For the text-containing cell, return its midpoint in (X, Y) coordinate format. 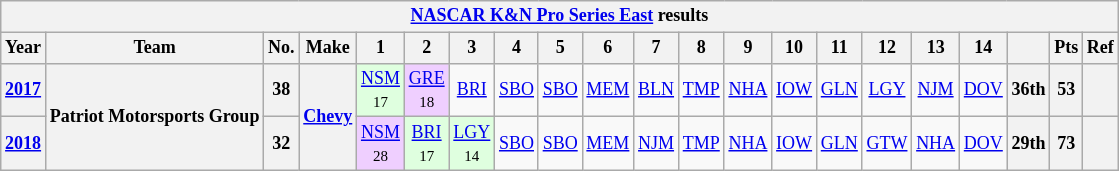
Team (154, 48)
LGY14 (472, 144)
2 (426, 48)
GRE18 (426, 90)
BRI17 (426, 144)
6 (608, 48)
2017 (24, 90)
GTW (887, 144)
NSM17 (381, 90)
5 (560, 48)
10 (794, 48)
Pts (1066, 48)
32 (282, 144)
9 (748, 48)
NSM28 (381, 144)
13 (936, 48)
Make (328, 48)
8 (701, 48)
LGY (887, 90)
12 (887, 48)
3 (472, 48)
BRI (472, 90)
Year (24, 48)
11 (839, 48)
36th (1028, 90)
2018 (24, 144)
NASCAR K&N Pro Series East results (560, 16)
Chevy (328, 116)
73 (1066, 144)
1 (381, 48)
No. (282, 48)
14 (983, 48)
BLN (656, 90)
29th (1028, 144)
53 (1066, 90)
38 (282, 90)
Patriot Motorsports Group (154, 116)
4 (517, 48)
Ref (1100, 48)
7 (656, 48)
